Search for the cell housing the specified text and yield its [X, Y] center coordinate. 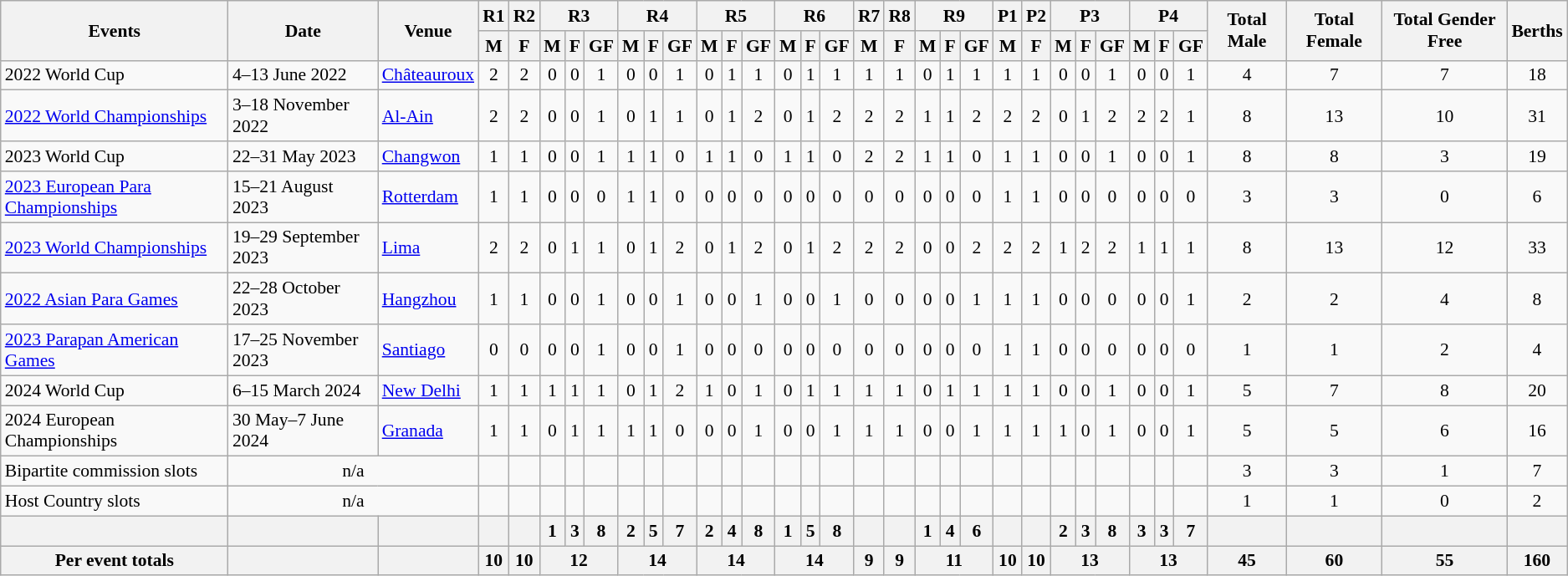
R9 [954, 16]
P3 [1090, 16]
3–18 November 2022 [303, 115]
P1 [1008, 16]
2022 World Cup [115, 75]
17–25 November 2023 [303, 349]
2024 European Championships [115, 431]
33 [1537, 247]
R8 [900, 16]
Venue [428, 30]
Berths [1537, 30]
2022 World Championships [115, 115]
Total Gender Free [1445, 30]
11 [954, 561]
Châteauroux [428, 75]
2023 European Para Championships [115, 197]
30 May–7 June 2024 [303, 431]
60 [1334, 561]
Per event totals [115, 561]
2023 Parapan American Games [115, 349]
31 [1537, 115]
Changwon [428, 156]
Al-Ain [428, 115]
P2 [1036, 16]
R1 [493, 16]
Bipartite commission slots [115, 472]
Rotterdam [428, 197]
19–29 September 2023 [303, 247]
6–15 March 2024 [303, 390]
160 [1537, 561]
2023 World Cup [115, 156]
Santiago [428, 349]
4–13 June 2022 [303, 75]
R3 [579, 16]
20 [1537, 390]
Total Male [1247, 30]
P4 [1168, 16]
Lima [428, 247]
22–28 October 2023 [303, 299]
2024 World Cup [115, 390]
Date [303, 30]
New Delhi [428, 390]
Total Female [1334, 30]
R2 [525, 16]
Hangzhou [428, 299]
R7 [870, 16]
Events [115, 30]
22–31 May 2023 [303, 156]
R6 [815, 16]
19 [1537, 156]
18 [1537, 75]
16 [1537, 431]
45 [1247, 561]
R4 [657, 16]
2023 World Championships [115, 247]
15–21 August 2023 [303, 197]
Granada [428, 431]
55 [1445, 561]
Host Country slots [115, 502]
2022 Asian Para Games [115, 299]
R5 [736, 16]
